Locate the cell with the specified text and output its (x, y) center coordinate. 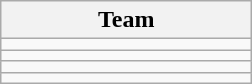
Team (126, 20)
